Determine the (x, y) coordinate at the center of the cell enclosing the given text.  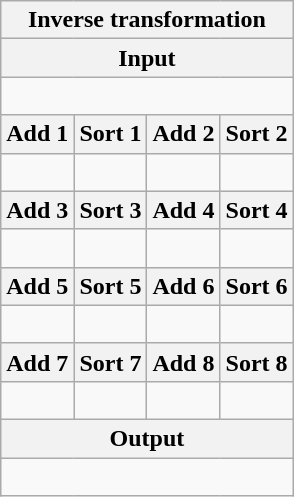
Inverse transformation (147, 20)
Sort 6 (256, 286)
Sort 4 (256, 210)
Add 1 (38, 134)
Add 4 (184, 210)
Sort 3 (110, 210)
Add 7 (38, 362)
Add 2 (184, 134)
Add 5 (38, 286)
Input (147, 58)
Add 6 (184, 286)
Add 3 (38, 210)
Sort 8 (256, 362)
Sort 1 (110, 134)
Sort 7 (110, 362)
Add 8 (184, 362)
Sort 2 (256, 134)
Output (147, 438)
Sort 5 (110, 286)
